Pinpoint the cell where the given text exists, returning its [x, y] midpoint coordinate. 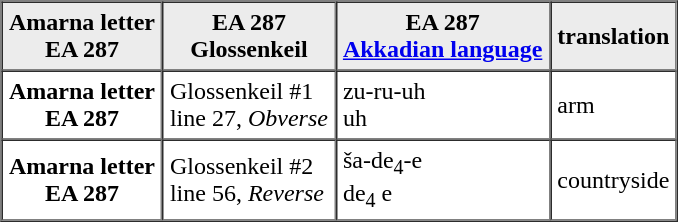
EA 287 Akkadian language [442, 36]
ša-de4-e de4 e [442, 181]
EA 287 Glossenkeil [248, 36]
Glossenkeil #1 line 27, Obverse [248, 104]
zu-ru-uh uh [442, 104]
Glossenkeil #2 line 56, Reverse [248, 181]
arm [614, 104]
countryside [614, 181]
translation [614, 36]
